Capture the cell that displays the provided text and extract its (X, Y) central coordinate. 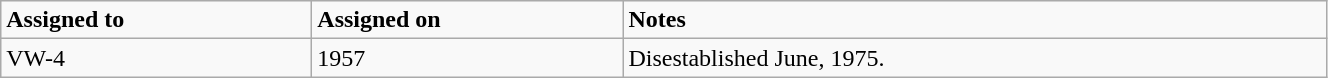
1957 (468, 58)
Assigned to (156, 20)
Notes (975, 20)
VW-4 (156, 58)
Assigned on (468, 20)
Disestablished June, 1975. (975, 58)
